Search for the cell housing the specified text and yield its [x, y] center coordinate. 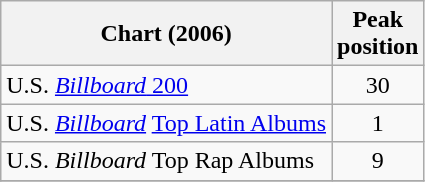
U.S. Billboard Top Rap Albums [166, 161]
9 [378, 161]
Peakposition [378, 34]
Chart (2006) [166, 34]
30 [378, 85]
U.S. Billboard 200 [166, 85]
U.S. Billboard Top Latin Albums [166, 123]
1 [378, 123]
